Output the (x, y) coordinate of the center of the cell containing the given text.  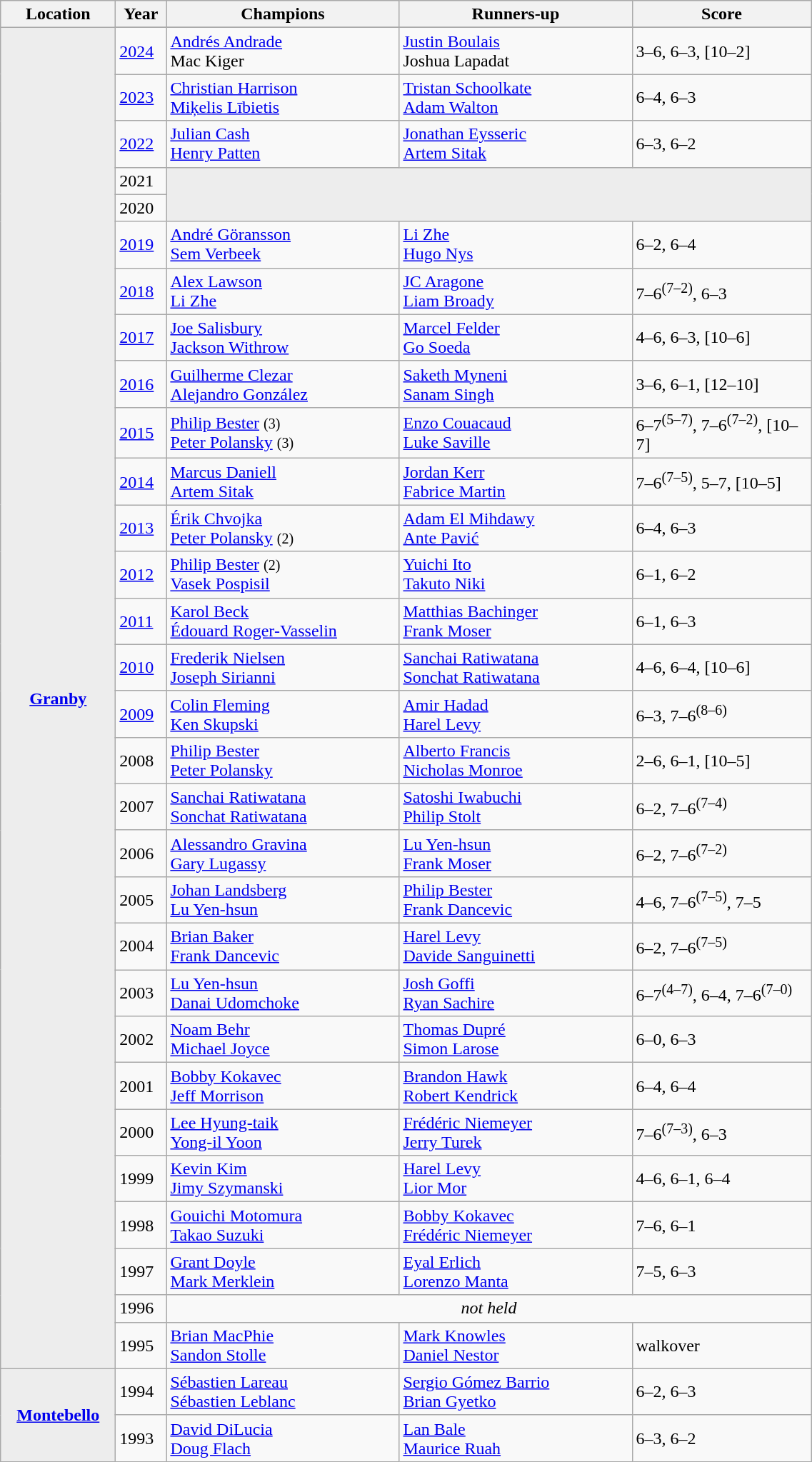
Eyal Erlich Lorenzo Manta (516, 1271)
2003 (141, 993)
Marcus Daniell Artem Sitak (283, 481)
Score (721, 14)
1997 (141, 1271)
Lu Yen-hsun Frank Moser (516, 853)
Satoshi Iwabuchi Philip Stolt (516, 807)
Harel Levy Lior Mor (516, 1178)
walkover (721, 1346)
Johan Landsberg Lu Yen-hsun (283, 900)
David DiLucia Doug Flach (283, 1438)
Julian Cash Henry Patten (283, 144)
2–6, 6–1, [10–5] (721, 760)
2024 (141, 51)
Montebello (59, 1415)
Thomas Dupré Simon Larose (516, 1040)
4–6, 6–4, [10–6] (721, 667)
Josh Goffi Ryan Sachire (516, 993)
2002 (141, 1040)
Philip Bester (3) Peter Polansky (3) (283, 433)
JC Aragone Liam Broady (516, 291)
Brian MacPhie Sandon Stolle (283, 1346)
6–2, 7–6(7–2) (721, 853)
2016 (141, 384)
6–1, 6–3 (721, 621)
Tristan Schoolkate Adam Walton (516, 97)
Location (59, 14)
2022 (141, 144)
Sébastien Lareau Sébastien Leblanc (283, 1391)
Justin Boulais Joshua Lapadat (516, 51)
1998 (141, 1226)
7–6(7–3), 6–3 (721, 1133)
2011 (141, 621)
Kevin Kim Jimy Szymanski (283, 1178)
Amir Hadad Harel Levy (516, 714)
Yuichi Ito Takuto Niki (516, 574)
1994 (141, 1391)
1996 (141, 1308)
6–7(4–7), 6–4, 7–6(7–0) (721, 993)
Guilherme Clezar Alejandro González (283, 384)
6–3, 7–6(8–6) (721, 714)
Alberto Francis Nicholas Monroe (516, 760)
Frederik Nielsen Joseph Sirianni (283, 667)
6–2, 6–3 (721, 1391)
4–6, 6–3, [10–6] (721, 337)
2010 (141, 667)
Jordan Kerr Fabrice Martin (516, 481)
1995 (141, 1346)
Bobby Kokavec Jeff Morrison (283, 1086)
2012 (141, 574)
Marcel Felder Go Soeda (516, 337)
2007 (141, 807)
7–5, 6–3 (721, 1271)
6–1, 6–2 (721, 574)
Brandon Hawk Robert Kendrick (516, 1086)
Colin Fleming Ken Skupski (283, 714)
2017 (141, 337)
Enzo Couacaud Luke Saville (516, 433)
6–2, 7–6(7–5) (721, 947)
Érik Chvojka Peter Polansky (2) (283, 529)
Philip Bester (2) Vasek Pospisil (283, 574)
2015 (141, 433)
Jonathan Eysseric Artem Sitak (516, 144)
Noam Behr Michael Joyce (283, 1040)
2019 (141, 244)
2020 (141, 208)
Li Zhe Hugo Nys (516, 244)
André Göransson Sem Verbeek (283, 244)
Runners-up (516, 14)
3–6, 6–1, [12–10] (721, 384)
2001 (141, 1086)
4–6, 7–6(7–5), 7–5 (721, 900)
6–7(5–7), 7–6(7–2), [10–7] (721, 433)
2000 (141, 1133)
2008 (141, 760)
Bobby Kokavec Frédéric Niemeyer (516, 1226)
6–2, 6–4 (721, 244)
Saketh Myneni Sanam Singh (516, 384)
Mark Knowles Daniel Nestor (516, 1346)
not held (488, 1308)
Philip Bester Peter Polansky (283, 760)
2009 (141, 714)
7–6, 6–1 (721, 1226)
Year (141, 14)
2013 (141, 529)
6–4, 6–4 (721, 1086)
Joe Salisbury Jackson Withrow (283, 337)
2018 (141, 291)
Christian Harrison Miķelis Lībietis (283, 97)
2005 (141, 900)
Adam El Mihdawy Ante Pavić (516, 529)
3–6, 6–3, [10–2] (721, 51)
Grant Doyle Mark Merklein (283, 1271)
2006 (141, 853)
6–2, 7–6(7–4) (721, 807)
Lu Yen-hsun Danai Udomchoke (283, 993)
Frédéric Niemeyer Jerry Turek (516, 1133)
1999 (141, 1178)
Alex Lawson Li Zhe (283, 291)
2004 (141, 947)
Granby (59, 699)
7–6(7–5), 5–7, [10–5] (721, 481)
2023 (141, 97)
Andrés Andrade Mac Kiger (283, 51)
Brian Baker Frank Dancevic (283, 947)
7–6(7–2), 6–3 (721, 291)
4–6, 6–1, 6–4 (721, 1178)
Philip Bester Frank Dancevic (516, 900)
Champions (283, 14)
1993 (141, 1438)
Gouichi Motomura Takao Suzuki (283, 1226)
Matthias Bachinger Frank Moser (516, 621)
Harel Levy Davide Sanguinetti (516, 947)
2021 (141, 181)
Sergio Gómez Barrio Brian Gyetko (516, 1391)
6–0, 6–3 (721, 1040)
Alessandro Gravina Gary Lugassy (283, 853)
2014 (141, 481)
Karol Beck Édouard Roger-Vasselin (283, 621)
Lan Bale Maurice Ruah (516, 1438)
Lee Hyung-taik Yong-il Yoon (283, 1133)
